Provide the [X, Y] coordinate of the cell's center where the given text is located.  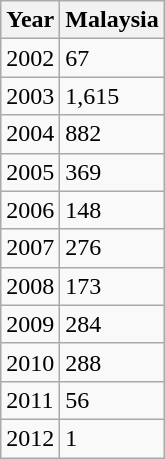
2002 [30, 58]
67 [112, 58]
148 [112, 210]
2009 [30, 324]
2006 [30, 210]
882 [112, 134]
288 [112, 362]
1,615 [112, 96]
276 [112, 248]
2012 [30, 438]
2005 [30, 172]
369 [112, 172]
2004 [30, 134]
2003 [30, 96]
2010 [30, 362]
Malaysia [112, 20]
284 [112, 324]
1 [112, 438]
2008 [30, 286]
Year [30, 20]
2011 [30, 400]
2007 [30, 248]
56 [112, 400]
173 [112, 286]
